For the text-containing cell, return its midpoint in [X, Y] coordinate format. 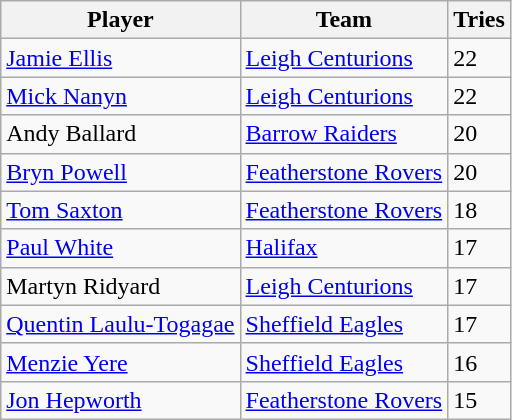
Bryn Powell [120, 172]
16 [480, 362]
18 [480, 210]
Mick Nanyn [120, 96]
Menzie Yere [120, 362]
Martyn Ridyard [120, 286]
Tom Saxton [120, 210]
Paul White [120, 248]
Team [344, 20]
Tries [480, 20]
Quentin Laulu-Togagae [120, 324]
15 [480, 400]
Halifax [344, 248]
Player [120, 20]
Jamie Ellis [120, 58]
Andy Ballard [120, 134]
Barrow Raiders [344, 134]
Jon Hepworth [120, 400]
